Output the (x, y) coordinate of the center of the cell containing the given text.  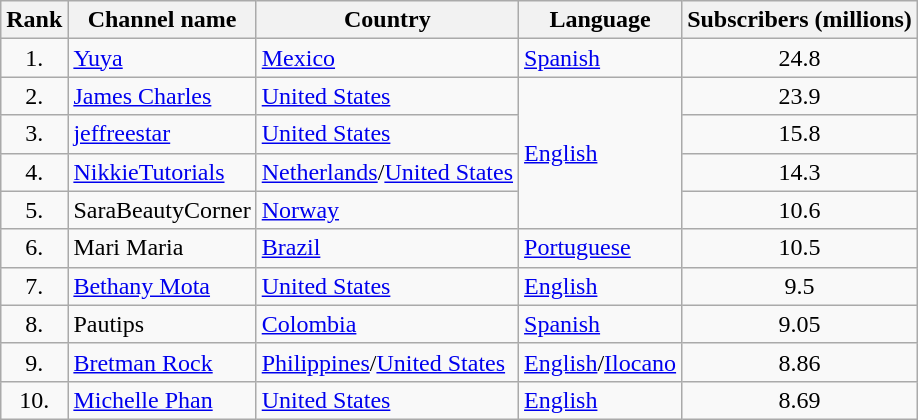
Brazil (387, 248)
Mari Maria (162, 248)
James Charles (162, 96)
9. (34, 362)
14.3 (800, 172)
Bretman Rock (162, 362)
10.5 (800, 248)
9.05 (800, 324)
Bethany Mota (162, 286)
10. (34, 400)
Portuguese (600, 248)
5. (34, 210)
Philippines/United States (387, 362)
SaraBeautyCorner (162, 210)
Mexico (387, 58)
Netherlands/United States (387, 172)
24.8 (800, 58)
Norway (387, 210)
3. (34, 134)
Country (387, 20)
Language (600, 20)
jeffreestar (162, 134)
Pautips (162, 324)
Channel name (162, 20)
15.8 (800, 134)
8.69 (800, 400)
English/Ilocano (600, 362)
2. (34, 96)
8. (34, 324)
Subscribers (millions) (800, 20)
4. (34, 172)
NikkieTutorials (162, 172)
1. (34, 58)
6. (34, 248)
Michelle Phan (162, 400)
9.5 (800, 286)
7. (34, 286)
23.9 (800, 96)
Yuya (162, 58)
Rank (34, 20)
Colombia (387, 324)
8.86 (800, 362)
10.6 (800, 210)
